Pinpoint the cell where the given text exists, returning its (x, y) midpoint coordinate. 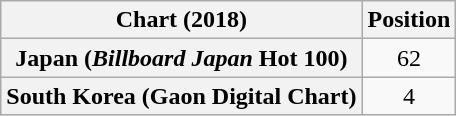
Chart (2018) (182, 20)
South Korea (Gaon Digital Chart) (182, 96)
62 (409, 58)
Japan (Billboard Japan Hot 100) (182, 58)
Position (409, 20)
4 (409, 96)
